Extract the [X, Y] coordinate from the center of the cell holding the provided text.  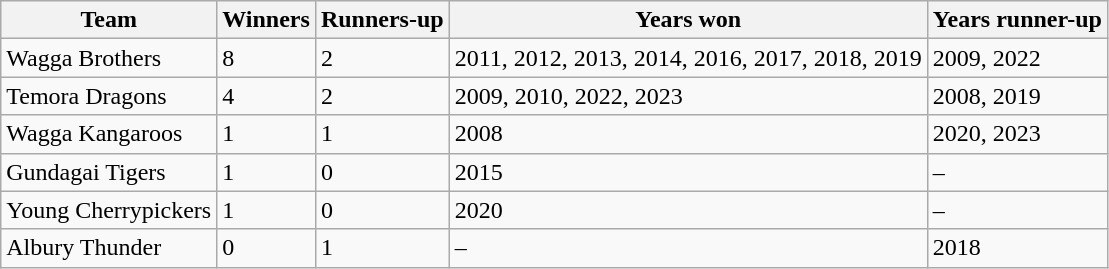
4 [266, 96]
Gundagai Tigers [109, 172]
Years runner-up [1017, 20]
Winners [266, 20]
Albury Thunder [109, 248]
2009, 2010, 2022, 2023 [688, 96]
Young Cherrypickers [109, 210]
2018 [1017, 248]
2020, 2023 [1017, 134]
2009, 2022 [1017, 58]
Team [109, 20]
Years won [688, 20]
2020 [688, 210]
8 [266, 58]
2008 [688, 134]
2011, 2012, 2013, 2014, 2016, 2017, 2018, 2019 [688, 58]
Temora Dragons [109, 96]
Wagga Brothers [109, 58]
Runners-up [382, 20]
Wagga Kangaroos [109, 134]
2008, 2019 [1017, 96]
2015 [688, 172]
